Output the (x, y) coordinate of the center of the cell containing the given text.  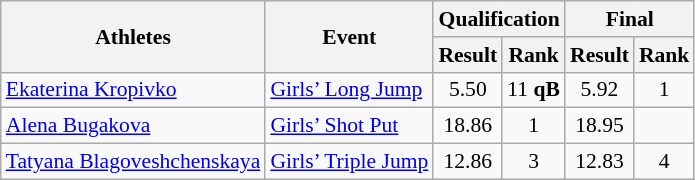
3 (534, 162)
11 qB (534, 90)
Final (630, 19)
4 (664, 162)
Event (349, 36)
18.95 (600, 126)
5.50 (468, 90)
Tatyana Blagoveshchenskaya (134, 162)
12.83 (600, 162)
Girls’ Long Jump (349, 90)
Girls’ Shot Put (349, 126)
Qualification (499, 19)
5.92 (600, 90)
Girls’ Triple Jump (349, 162)
12.86 (468, 162)
Alena Bugakova (134, 126)
Ekaterina Kropivko (134, 90)
Athletes (134, 36)
18.86 (468, 126)
